Detect which cell encompasses the target text, then output its [X, Y] center coordinate. 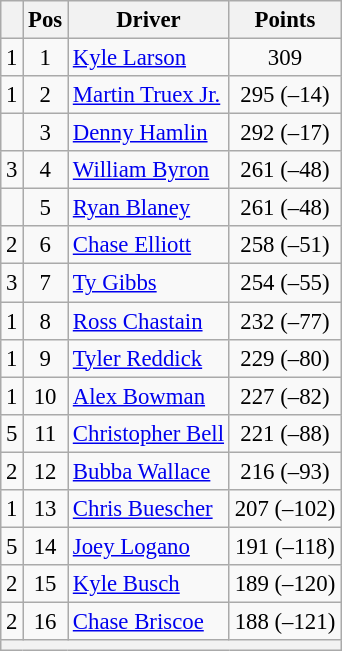
258 (–51) [284, 245]
Ryan Blaney [149, 208]
William Byron [149, 170]
16 [46, 621]
207 (–102) [284, 509]
221 (–88) [284, 433]
Points [284, 20]
Chris Buescher [149, 509]
232 (–77) [284, 321]
6 [46, 245]
Bubba Wallace [149, 471]
7 [46, 283]
13 [46, 509]
188 (–121) [284, 621]
Chase Elliott [149, 245]
15 [46, 584]
Denny Hamlin [149, 133]
Ross Chastain [149, 321]
Martin Truex Jr. [149, 95]
10 [46, 396]
Alex Bowman [149, 396]
Kyle Busch [149, 584]
11 [46, 433]
Pos [46, 20]
309 [284, 58]
254 (–55) [284, 283]
14 [46, 546]
295 (–14) [284, 95]
189 (–120) [284, 584]
292 (–17) [284, 133]
216 (–93) [284, 471]
Chase Briscoe [149, 621]
191 (–118) [284, 546]
4 [46, 170]
Driver [149, 20]
229 (–80) [284, 358]
8 [46, 321]
Joey Logano [149, 546]
Kyle Larson [149, 58]
12 [46, 471]
Christopher Bell [149, 433]
Tyler Reddick [149, 358]
9 [46, 358]
227 (–82) [284, 396]
Ty Gibbs [149, 283]
